Determine the [X, Y] coordinate at the center of the cell enclosing the given text.  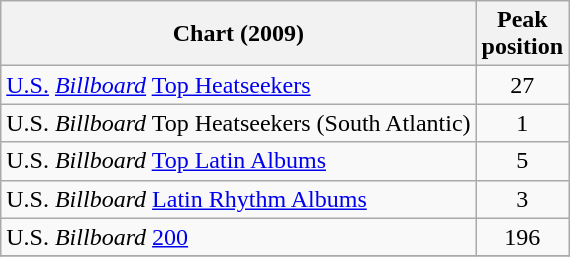
196 [522, 237]
U.S. Billboard Top Heatseekers [238, 85]
U.S. Billboard 200 [238, 237]
U.S. Billboard Top Latin Albums [238, 161]
Peakposition [522, 34]
U.S. Billboard Latin Rhythm Albums [238, 199]
1 [522, 123]
27 [522, 85]
Chart (2009) [238, 34]
3 [522, 199]
5 [522, 161]
U.S. Billboard Top Heatseekers (South Atlantic) [238, 123]
